Pinpoint the cell where the given text exists, returning its (x, y) midpoint coordinate. 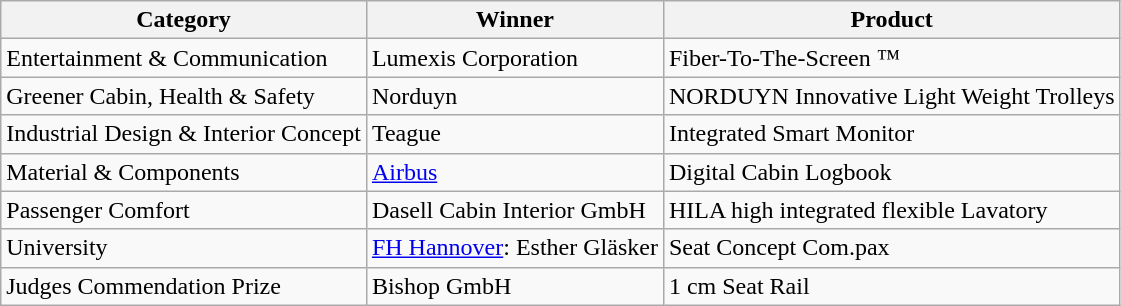
NORDUYN Innovative Light Weight Trolleys (892, 96)
Winner (514, 20)
Bishop GmbH (514, 286)
FH Hannover: Esther Gläsker (514, 248)
Category (184, 20)
Airbus (514, 172)
Material & Components (184, 172)
Judges Commendation Prize (184, 286)
Integrated Smart Monitor (892, 134)
Industrial Design & Interior Concept (184, 134)
Fiber-To-The-Screen ™ (892, 58)
Lumexis Corporation (514, 58)
Greener Cabin, Health & Safety (184, 96)
Seat Concept Com.pax (892, 248)
Entertainment & Communication (184, 58)
Product (892, 20)
University (184, 248)
1 cm Seat Rail (892, 286)
Teague (514, 134)
Digital Cabin Logbook (892, 172)
Passenger Comfort (184, 210)
Norduyn (514, 96)
Dasell Cabin Interior GmbH (514, 210)
HILA high integrated flexible Lavatory (892, 210)
